Pinpoint the cell where the given text exists, returning its [X, Y] midpoint coordinate. 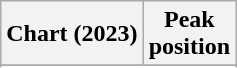
Chart (2023) [72, 34]
Peakposition [189, 34]
